From the cell containing the given text, extract its center point as (X, Y) coordinate. 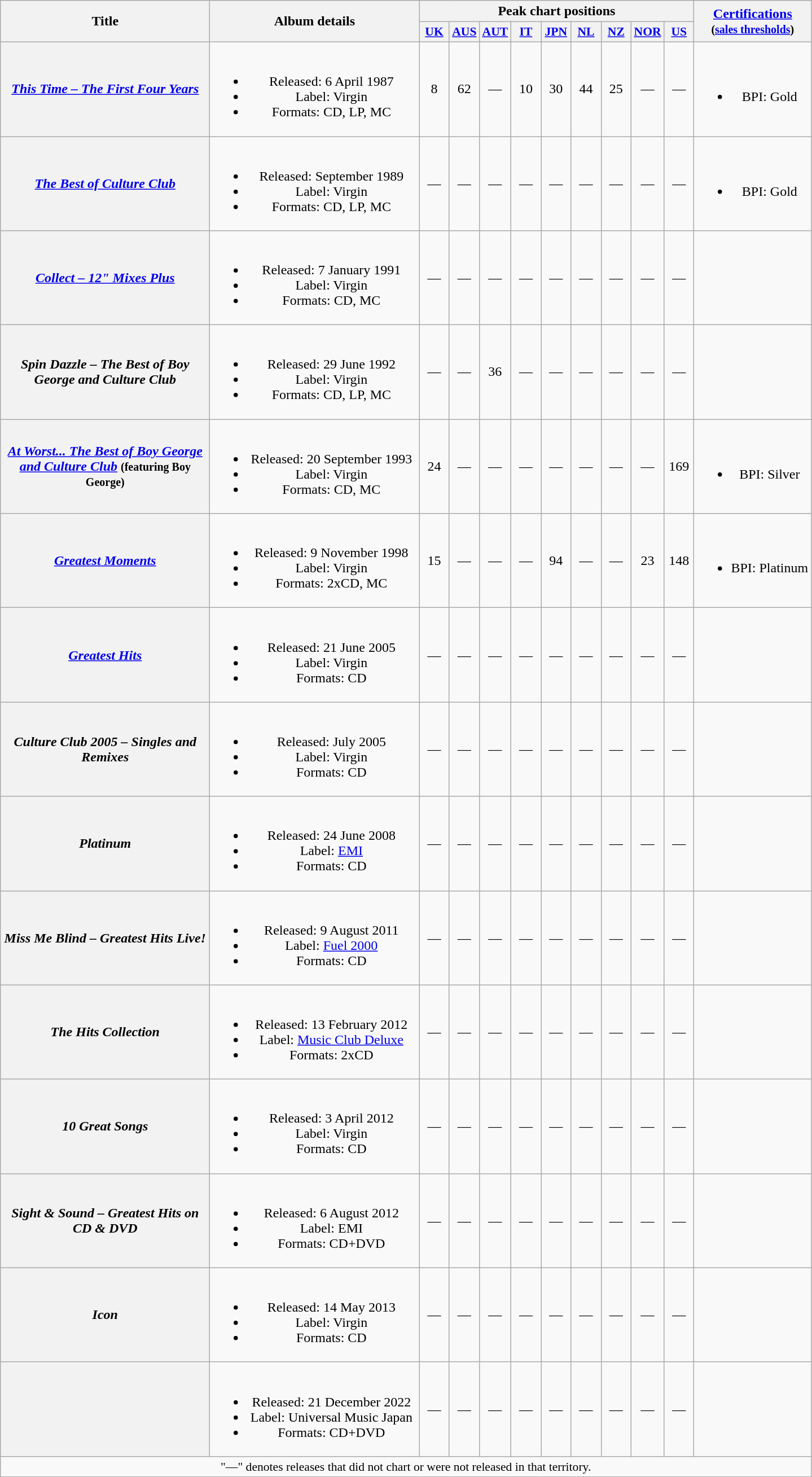
The Hits Collection (105, 1032)
8 (434, 89)
Released: 21 December 2022Label: Universal Music JapanFormats: CD+DVD (315, 1409)
JPN (556, 32)
Released: 29 June 1992Label: VirginFormats: CD, LP, MC (315, 372)
Released: 3 April 2012Label: VirginFormats: CD (315, 1127)
23 (648, 561)
Title (105, 21)
Certifications(sales thresholds) (753, 21)
10 (526, 89)
Spin Dazzle – The Best of Boy George and Culture Club (105, 372)
10 Great Songs (105, 1127)
Released: 24 June 2008Label: EMIFormats: CD (315, 843)
Collect – 12" Mixes Plus (105, 278)
BPI: Silver (753, 466)
Released: 9 August 2011Label: Fuel 2000Formats: CD (315, 938)
25 (616, 89)
36 (495, 372)
Released: 9 November 1998Label: VirginFormats: 2xCD, MC (315, 561)
148 (679, 561)
Released: 20 September 1993Label: VirginFormats: CD, MC (315, 466)
24 (434, 466)
15 (434, 561)
"—" denotes releases that did not chart or were not released in that territory. (406, 1466)
Released: 6 April 1987Label: VirginFormats: CD, LP, MC (315, 89)
BPI: Platinum (753, 561)
Greatest Moments (105, 561)
Released: 14 May 2013Label: VirginFormats: CD (315, 1315)
Sight & Sound – Greatest Hits on CD & DVD (105, 1220)
Released: September 1989Label: VirginFormats: CD, LP, MC (315, 184)
Released: 13 February 2012Label: Music Club DeluxeFormats: 2xCD (315, 1032)
NOR (648, 32)
Miss Me Blind – Greatest Hits Live! (105, 938)
NZ (616, 32)
Peak chart positions (556, 11)
Released: 7 January 1991Label: VirginFormats: CD, MC (315, 278)
The Best of Culture Club (105, 184)
Released: 21 June 2005Label: VirginFormats: CD (315, 655)
30 (556, 89)
IT (526, 32)
AUS (464, 32)
94 (556, 561)
AUT (495, 32)
Released: 6 August 2012Label: EMIFormats: CD+DVD (315, 1220)
Released: July 2005Label: VirginFormats: CD (315, 750)
44 (586, 89)
Greatest Hits (105, 655)
169 (679, 466)
NL (586, 32)
Icon (105, 1315)
Culture Club 2005 – Singles and Remixes (105, 750)
Platinum (105, 843)
At Worst... The Best of Boy George and Culture Club (featuring Boy George) (105, 466)
Album details (315, 21)
US (679, 32)
This Time – The First Four Years (105, 89)
UK (434, 32)
62 (464, 89)
